Extract the [x, y] coordinate from the center of the cell holding the provided text.  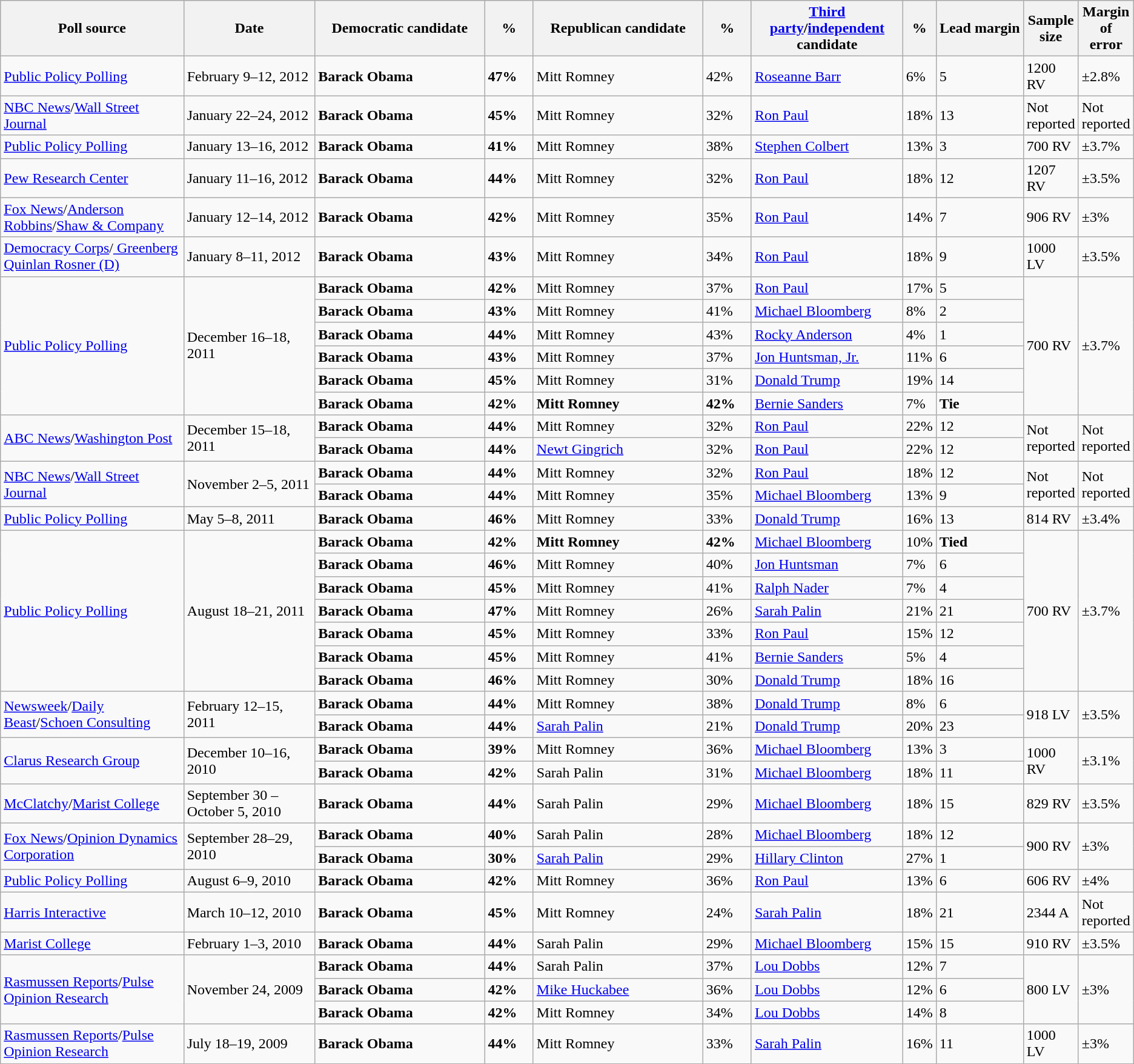
829 RV [1050, 803]
800 LV [1050, 989]
Sample size [1050, 28]
ABC News/Washington Post [92, 438]
March 10–12, 2010 [250, 913]
August 6–9, 2010 [250, 881]
Poll source [92, 28]
606 RV [1050, 881]
900 RV [1050, 846]
±4% [1106, 881]
Mike Huckabee [618, 989]
19% [920, 380]
8 [980, 1012]
16 [980, 680]
17% [920, 288]
Jon Huntsman, Jr. [827, 357]
Third party/independent candidate [827, 28]
November 2–5, 2011 [250, 484]
December 10–16, 2010 [250, 760]
±3.4% [1106, 519]
14 [980, 380]
27% [920, 858]
Hillary Clinton [827, 858]
February 9–12, 2012 [250, 76]
6% [920, 76]
December 15–18, 2011 [250, 438]
Tied [980, 542]
1207 RV [1050, 178]
26% [727, 611]
Pew Research Center [92, 178]
Roseanne Barr [827, 76]
January 22–24, 2012 [250, 115]
January 8–11, 2012 [250, 257]
±2.8% [1106, 76]
2344 A [1050, 913]
Stephen Colbert [827, 147]
10% [920, 542]
Newsweek/Daily Beast/Schoen Consulting [92, 714]
January 12–14, 2012 [250, 217]
Margin of error [1106, 28]
December 16–18, 2011 [250, 345]
910 RV [1050, 943]
February 1–3, 2010 [250, 943]
Clarus Research Group [92, 760]
906 RV [1050, 217]
Jon Huntsman [827, 565]
Democratic candidate [400, 28]
Date [250, 28]
1200 RV [1050, 76]
Newt Gingrich [618, 450]
January 11–16, 2012 [250, 178]
January 13–16, 2012 [250, 147]
Democracy Corps/ Greenberg Quinlan Rosner (D) [92, 257]
Harris Interactive [92, 913]
July 18–19, 2009 [250, 1043]
September 28–29, 2010 [250, 846]
23 [980, 726]
Lead margin [980, 28]
814 RV [1050, 519]
Tie [980, 403]
2 [980, 311]
918 LV [1050, 714]
Ralph Nader [827, 588]
20% [920, 726]
February 12–15, 2011 [250, 714]
Republican candidate [618, 28]
May 5–8, 2011 [250, 519]
Rocky Anderson [827, 334]
September 30 – October 5, 2010 [250, 803]
28% [727, 835]
McClatchy/Marist College [92, 803]
1000 RV [1050, 760]
Fox News/Opinion Dynamics Corporation [92, 846]
August 18–21, 2011 [250, 611]
11% [920, 357]
5% [920, 657]
39% [509, 749]
4% [920, 334]
±3.1% [1106, 760]
Marist College [92, 943]
24% [727, 913]
November 24, 2009 [250, 989]
Fox News/Anderson Robbins/Shaw & Company [92, 217]
